From the cell containing the given text, extract its center point as (x, y) coordinate. 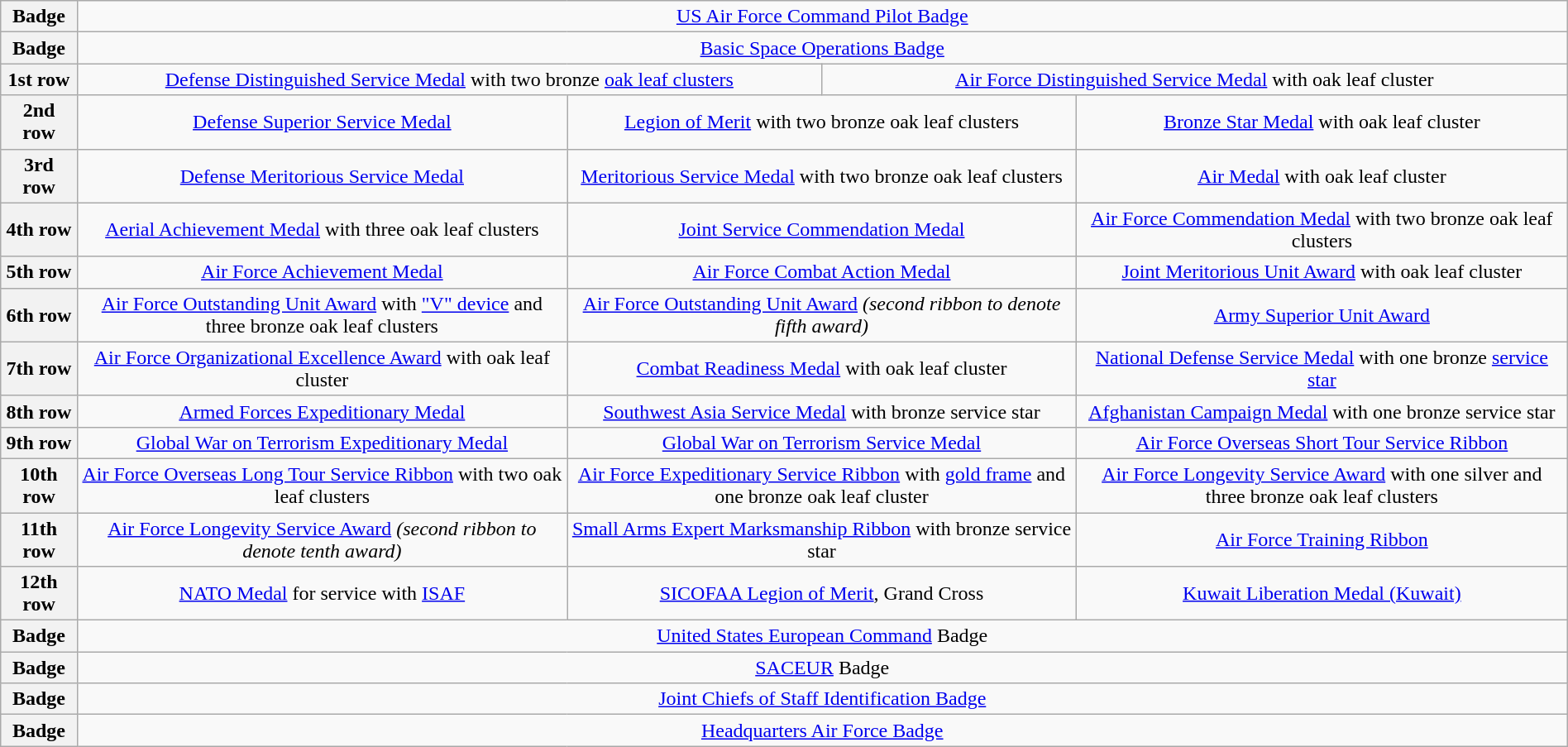
Air Force Longevity Service Award (second ribbon to denote tenth award) (322, 539)
Kuwait Liberation Medal (Kuwait) (1322, 594)
10th row (39, 485)
US Air Force Command Pilot Badge (822, 17)
Aerial Achievement Medal with three oak leaf clusters (322, 230)
Southwest Asia Service Medal with bronze service star (822, 411)
Small Arms Expert Marksmanship Ribbon with bronze service star (822, 539)
Combat Readiness Medal with oak leaf cluster (822, 369)
Joint Service Commendation Medal (822, 230)
6th row (39, 314)
11th row (39, 539)
Defense Distinguished Service Medal with two bronze oak leaf clusters (449, 79)
Global War on Terrorism Expeditionary Medal (322, 443)
Bronze Star Medal with oak leaf cluster (1322, 122)
8th row (39, 411)
Air Force Longevity Service Award with one silver and three bronze oak leaf clusters (1322, 485)
Air Force Outstanding Unit Award with "V" device and three bronze oak leaf clusters (322, 314)
1st row (39, 79)
3rd row (39, 175)
Air Force Training Ribbon (1322, 539)
Air Force Overseas Long Tour Service Ribbon with two oak leaf clusters (322, 485)
Air Force Commendation Medal with two bronze oak leaf clusters (1322, 230)
Joint Chiefs of Staff Identification Badge (822, 699)
12th row (39, 594)
Air Force Combat Action Medal (822, 272)
9th row (39, 443)
Basic Space Operations Badge (822, 48)
Army Superior Unit Award (1322, 314)
Air Force Distinguished Service Medal with oak leaf cluster (1194, 79)
Air Force Overseas Short Tour Service Ribbon (1322, 443)
Air Force Expeditionary Service Ribbon with gold frame and one bronze oak leaf cluster (822, 485)
United States European Command Badge (822, 636)
NATO Medal for service with ISAF (322, 594)
Afghanistan Campaign Medal with one bronze service star (1322, 411)
Defense Meritorious Service Medal (322, 175)
Air Force Organizational Excellence Award with oak leaf cluster (322, 369)
Air Force Outstanding Unit Award (second ribbon to denote fifth award) (822, 314)
SACEUR Badge (822, 668)
7th row (39, 369)
Meritorious Service Medal with two bronze oak leaf clusters (822, 175)
Legion of Merit with two bronze oak leaf clusters (822, 122)
5th row (39, 272)
Air Medal with oak leaf cluster (1322, 175)
Air Force Achievement Medal (322, 272)
SICOFAA Legion of Merit, Grand Cross (822, 594)
4th row (39, 230)
2nd row (39, 122)
Joint Meritorious Unit Award with oak leaf cluster (1322, 272)
National Defense Service Medal with one bronze service star (1322, 369)
Armed Forces Expeditionary Medal (322, 411)
Headquarters Air Force Badge (822, 730)
Defense Superior Service Medal (322, 122)
Global War on Terrorism Service Medal (822, 443)
